Capture the cell that displays the provided text and extract its [x, y] central coordinate. 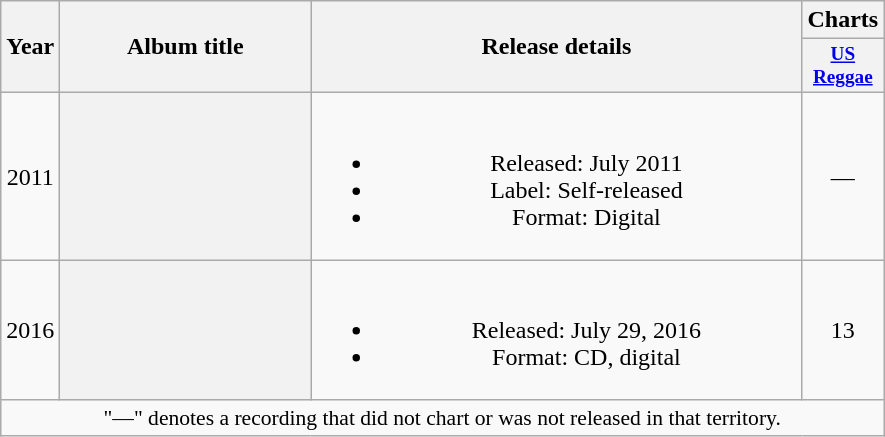
2011 [30, 176]
USReggae [843, 66]
Released: July 2011Label: Self-releasedFormat: Digital [556, 176]
Album title [186, 47]
Release details [556, 47]
"—" denotes a recording that did not chart or was not released in that territory. [442, 418]
Released: July 29, 2016Format: CD, digital [556, 330]
13 [843, 330]
2016 [30, 330]
Charts [843, 20]
— [843, 176]
Year [30, 47]
